Pinpoint the cell where the given text exists, returning its (X, Y) midpoint coordinate. 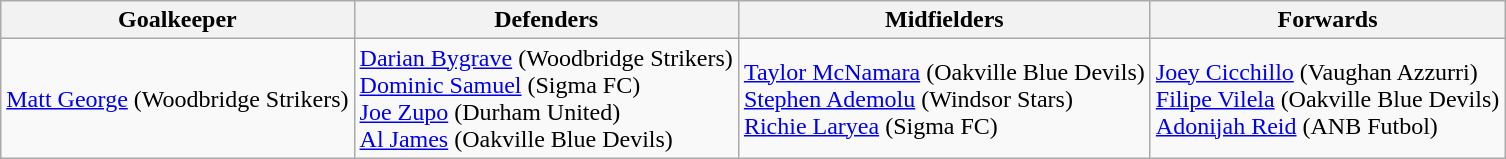
Defenders (546, 20)
Taylor McNamara (Oakville Blue Devils)Stephen Ademolu (Windsor Stars)Richie Laryea (Sigma FC) (944, 98)
Midfielders (944, 20)
Darian Bygrave (Woodbridge Strikers)Dominic Samuel (Sigma FC)Joe Zupo (Durham United)Al James (Oakville Blue Devils) (546, 98)
Matt George (Woodbridge Strikers) (178, 98)
Forwards (1327, 20)
Goalkeeper (178, 20)
Joey Cicchillo (Vaughan Azzurri)Filipe Vilela (Oakville Blue Devils)Adonijah Reid (ANB Futbol) (1327, 98)
